Determine the [X, Y] coordinate at the center of the cell enclosing the given text.  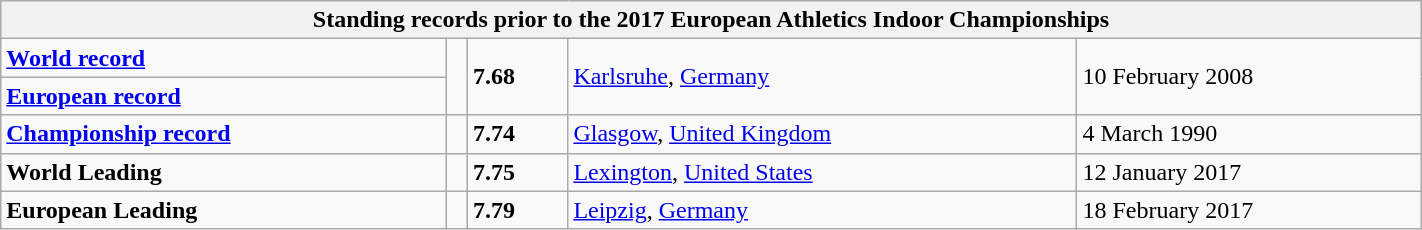
4 March 1990 [1249, 134]
World Leading [224, 172]
7.79 [517, 210]
Championship record [224, 134]
7.68 [517, 77]
7.75 [517, 172]
7.74 [517, 134]
European record [224, 96]
World record [224, 58]
Karlsruhe, Germany [822, 77]
18 February 2017 [1249, 210]
Standing records prior to the 2017 European Athletics Indoor Championships [711, 20]
Lexington, United States [822, 172]
10 February 2008 [1249, 77]
Leipzig, Germany [822, 210]
12 January 2017 [1249, 172]
European Leading [224, 210]
Glasgow, United Kingdom [822, 134]
